Scan for the cell matching the given text and deliver its [x, y] coordinate at center. 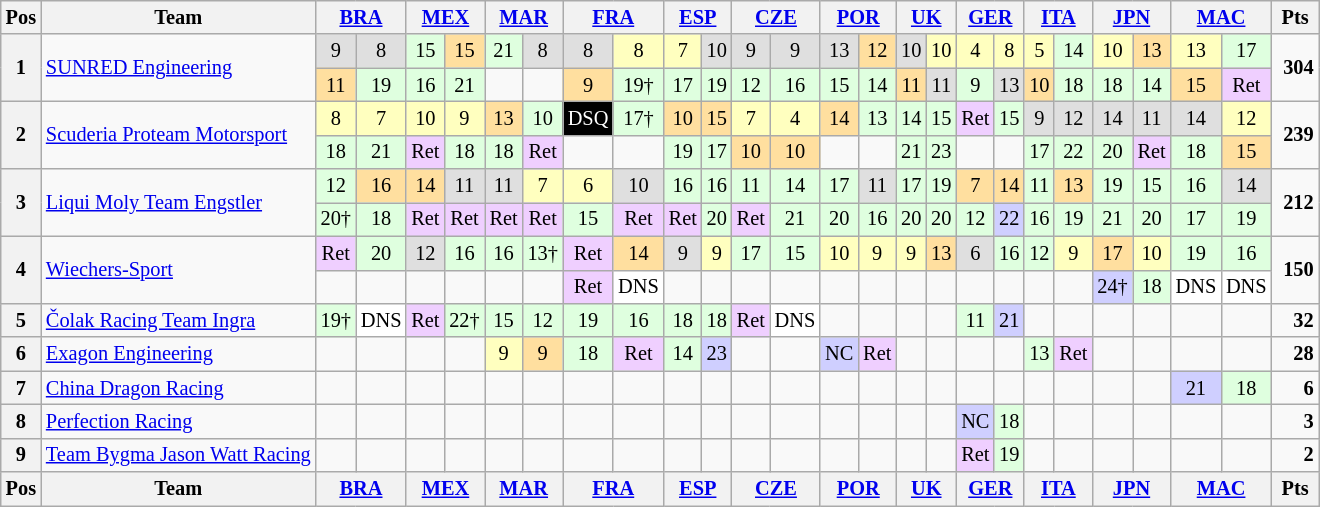
Scuderia Proteam Motorsport [178, 134]
Perfection Racing [178, 421]
32 [1296, 320]
304 [1296, 68]
28 [1296, 354]
1 [21, 68]
Čolak Racing Team Ingra [178, 320]
150 [1296, 270]
Exagon Engineering [178, 354]
24† [1112, 287]
13† [543, 253]
17† [638, 118]
239 [1296, 134]
22† [464, 320]
DSQ [588, 118]
SUNRED Engineering [178, 68]
Liqui Moly Team Engstler [178, 202]
China Dragon Racing [178, 388]
Wiechers-Sport [178, 270]
20† [336, 219]
212 [1296, 202]
Team Bygma Jason Watt Racing [178, 455]
